Return the (x, y) coordinate for the center point of the cell that contains the specified text.  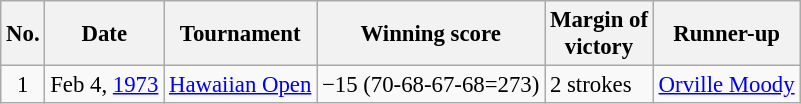
No. (23, 34)
Orville Moody (726, 85)
Feb 4, 1973 (104, 85)
Tournament (240, 34)
Date (104, 34)
Winning score (431, 34)
−15 (70-68-67-68=273) (431, 85)
2 strokes (600, 85)
Margin ofvictory (600, 34)
Hawaiian Open (240, 85)
Runner-up (726, 34)
1 (23, 85)
